Return the (X, Y) coordinate for the center point of the cell that contains the specified text.  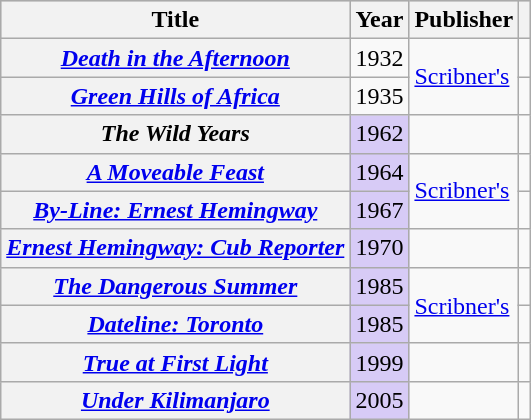
A Moveable Feast (176, 172)
True at First Light (176, 362)
1999 (380, 362)
Dateline: Toronto (176, 324)
Under Kilimanjaro (176, 400)
1970 (380, 248)
Title (176, 20)
1967 (380, 210)
Green Hills of Africa (176, 96)
Death in the Afternoon (176, 58)
1932 (380, 58)
1935 (380, 96)
The Dangerous Summer (176, 286)
Publisher (464, 20)
Ernest Hemingway: Cub Reporter (176, 248)
The Wild Years (176, 134)
1962 (380, 134)
Year (380, 20)
2005 (380, 400)
1964 (380, 172)
By-Line: Ernest Hemingway (176, 210)
